For the text-containing cell, return its midpoint in [x, y] coordinate format. 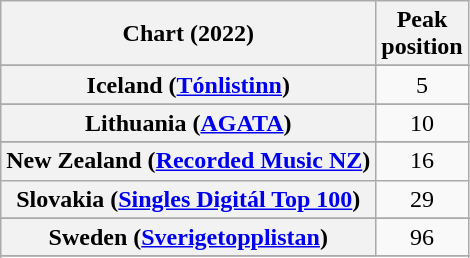
Slovakia (Singles Digitál Top 100) [188, 199]
10 [422, 123]
96 [422, 237]
29 [422, 199]
5 [422, 85]
Sweden (Sverigetopplistan) [188, 237]
Iceland (Tónlistinn) [188, 85]
Lithuania (AGATA) [188, 123]
New Zealand (Recorded Music NZ) [188, 161]
Peakposition [422, 34]
Chart (2022) [188, 34]
16 [422, 161]
